Search for the cell housing the specified text and yield its (x, y) center coordinate. 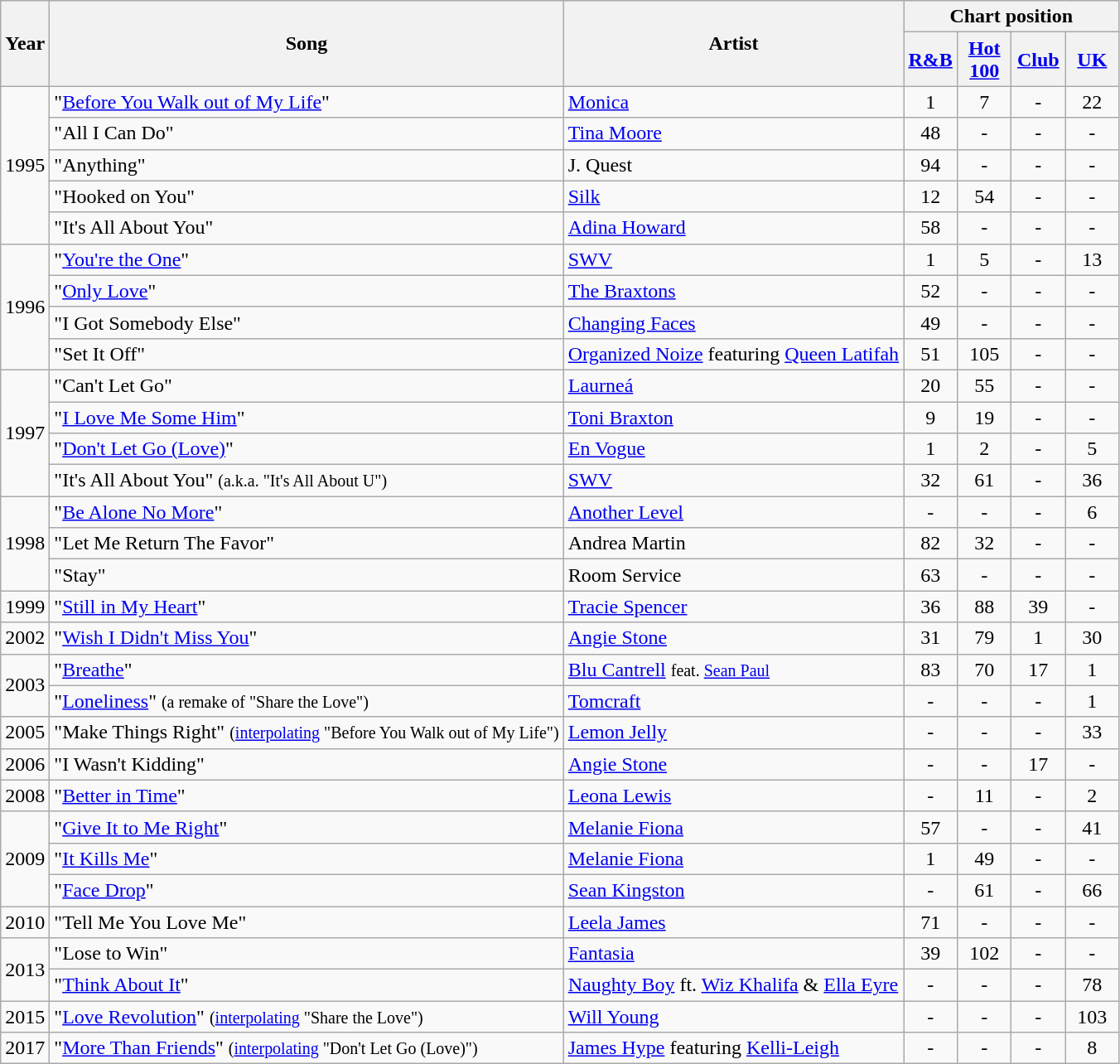
83 (931, 670)
"Stay" (307, 575)
Tina Moore (733, 133)
1997 (25, 433)
Tracie Spencer (733, 607)
Toni Braxton (733, 417)
Changing Faces (733, 322)
Leela James (733, 922)
12 (931, 196)
"All I Can Do" (307, 133)
13 (1092, 259)
"It's All About You" (a.k.a. "It's All About U") (307, 481)
"Let Me Return The Favor" (307, 544)
19 (984, 417)
"Love Revolution" (interpolating "Share the Love") (307, 1017)
Silk (733, 196)
20 (931, 385)
6 (1092, 512)
Blu Cantrell feat. Sean Paul (733, 670)
1999 (25, 607)
"Only Love" (307, 291)
"Be Alone No More" (307, 512)
8 (1092, 1048)
"Don't Let Go (Love)" (307, 449)
2017 (25, 1048)
"Loneliness" (a remake of "Share the Love") (307, 701)
2003 (25, 685)
"It's All About You" (307, 228)
79 (984, 638)
En Vogue (733, 449)
Will Young (733, 1017)
Fantasia (733, 954)
James Hype featuring Kelli-Leigh (733, 1048)
"Hooked on You" (307, 196)
Adina Howard (733, 228)
Andrea Martin (733, 544)
Song (307, 43)
Artist (733, 43)
Room Service (733, 575)
2008 (25, 796)
102 (984, 954)
Organized Noize featuring Queen Latifah (733, 354)
48 (931, 133)
51 (931, 354)
R&B (931, 60)
30 (1092, 638)
Laurneá (733, 385)
2005 (25, 733)
Monica (733, 102)
1996 (25, 307)
Leona Lewis (733, 796)
58 (931, 228)
Another Level (733, 512)
54 (984, 196)
The Braxtons (733, 291)
"You're the One" (307, 259)
41 (1092, 827)
J. Quest (733, 165)
"Wish I Didn't Miss You" (307, 638)
"Set It Off" (307, 354)
Chart position (1011, 17)
11 (984, 796)
66 (1092, 890)
2013 (25, 970)
78 (1092, 985)
1995 (25, 165)
103 (1092, 1017)
52 (931, 291)
"Make Things Right" (interpolating "Before You Walk out of My Life") (307, 733)
Naughty Boy ft. Wiz Khalifa & Ella Eyre (733, 985)
"Anything" (307, 165)
Sean Kingston (733, 890)
2002 (25, 638)
105 (984, 354)
33 (1092, 733)
71 (931, 922)
2010 (25, 922)
31 (931, 638)
"Think About It" (307, 985)
"Before You Walk out of My Life" (307, 102)
9 (931, 417)
1998 (25, 544)
"Lose to Win" (307, 954)
82 (931, 544)
UK (1092, 60)
2006 (25, 764)
"Still in My Heart" (307, 607)
"Better in Time" (307, 796)
55 (984, 385)
70 (984, 670)
63 (931, 575)
2009 (25, 858)
"Face Drop" (307, 890)
"Tell Me You Love Me" (307, 922)
"I Got Somebody Else" (307, 322)
Hot 100 (984, 60)
"Give It to Me Right" (307, 827)
"It Kills Me" (307, 858)
"More Than Friends" (interpolating "Don't Let Go (Love)") (307, 1048)
Lemon Jelly (733, 733)
Tomcraft (733, 701)
Year (25, 43)
"I Love Me Some Him" (307, 417)
57 (931, 827)
94 (931, 165)
22 (1092, 102)
88 (984, 607)
"I Wasn't Kidding" (307, 764)
2015 (25, 1017)
"Breathe" (307, 670)
Club (1039, 60)
"Can't Let Go" (307, 385)
7 (984, 102)
